Locate the cell with the specified text and output its (X, Y) center coordinate. 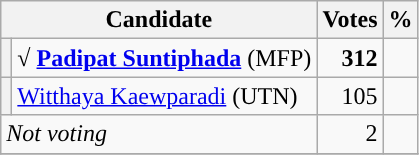
2 (350, 134)
312 (350, 58)
Votes (350, 20)
% (400, 20)
Not voting (159, 134)
105 (350, 96)
√ Padipat Suntiphada (MFP) (164, 58)
Witthaya Kaewparadi (UTN) (164, 96)
Candidate (159, 20)
